Extract the (x, y) coordinate from the center of the cell holding the provided text.  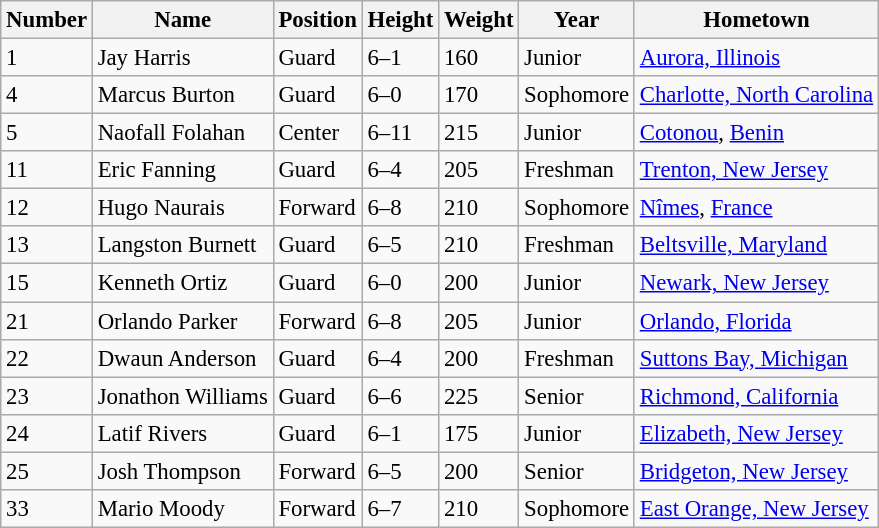
Nîmes, France (756, 208)
5 (47, 133)
Langston Burnett (182, 245)
6–7 (400, 509)
Mario Moody (182, 509)
Cotonou, Benin (756, 133)
Suttons Bay, Michigan (756, 358)
Latif Rivers (182, 433)
Hometown (756, 20)
160 (479, 58)
11 (47, 170)
Marcus Burton (182, 95)
Jay Harris (182, 58)
6–11 (400, 133)
24 (47, 433)
East Orange, New Jersey (756, 509)
15 (47, 283)
25 (47, 471)
Aurora, Illinois (756, 58)
Weight (479, 20)
1 (47, 58)
Richmond, California (756, 396)
Eric Fanning (182, 170)
Name (182, 20)
13 (47, 245)
6–6 (400, 396)
Orlando, Florida (756, 321)
21 (47, 321)
23 (47, 396)
Newark, New Jersey (756, 283)
175 (479, 433)
Charlotte, North Carolina (756, 95)
Bridgeton, New Jersey (756, 471)
22 (47, 358)
4 (47, 95)
Naofall Folahan (182, 133)
Kenneth Ortiz (182, 283)
Position (318, 20)
Orlando Parker (182, 321)
215 (479, 133)
Jonathon Williams (182, 396)
170 (479, 95)
Center (318, 133)
Beltsville, Maryland (756, 245)
Dwaun Anderson (182, 358)
Trenton, New Jersey (756, 170)
Year (577, 20)
12 (47, 208)
33 (47, 509)
Height (400, 20)
Hugo Naurais (182, 208)
Elizabeth, New Jersey (756, 433)
225 (479, 396)
Number (47, 20)
Josh Thompson (182, 471)
